Detect which cell encompasses the target text, then output its [X, Y] center coordinate. 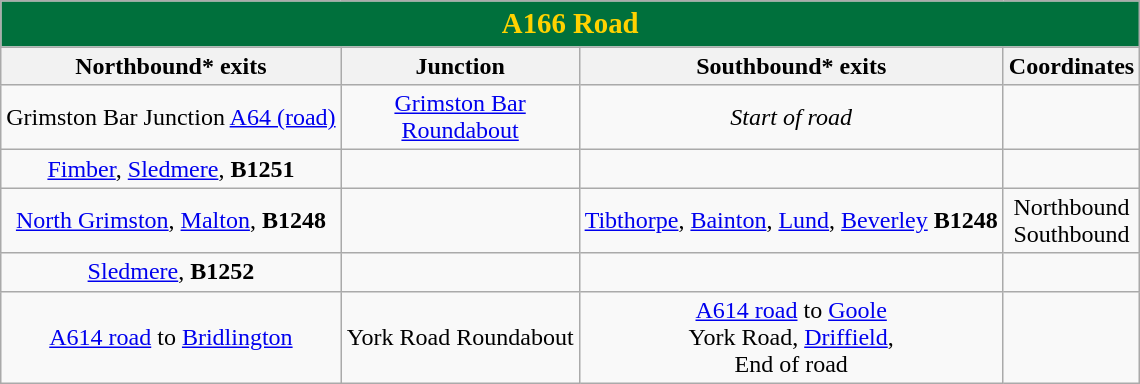
Junction [460, 66]
Tibthorpe, Bainton, Lund, Beverley B1248 [791, 220]
Grimston Bar Junction A64 (road) [171, 118]
A166 Road [570, 24]
Grimston BarRoundabout [460, 118]
Fimber, Sledmere, B1251 [171, 169]
Sledmere, B1252 [171, 272]
York Road Roundabout [460, 337]
Northbound* exits [171, 66]
Northbound Southbound [1071, 220]
Start of road [791, 118]
Coordinates [1071, 66]
A614 road to Bridlington [171, 337]
Southbound* exits [791, 66]
A614 road to GooleYork Road, Driffield,End of road [791, 337]
North Grimston, Malton, B1248 [171, 220]
